Return [X, Y] of the center of cell containing provided text 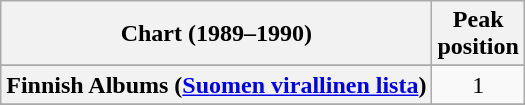
Finnish Albums (Suomen virallinen lista) [216, 85]
Chart (1989–1990) [216, 34]
1 [478, 85]
Peakposition [478, 34]
